For the text-containing cell, return its midpoint in [x, y] coordinate format. 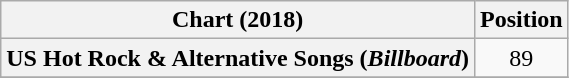
US Hot Rock & Alternative Songs (Billboard) [238, 58]
Chart (2018) [238, 20]
89 [521, 58]
Position [521, 20]
